Return [x, y] of the center of cell containing provided text 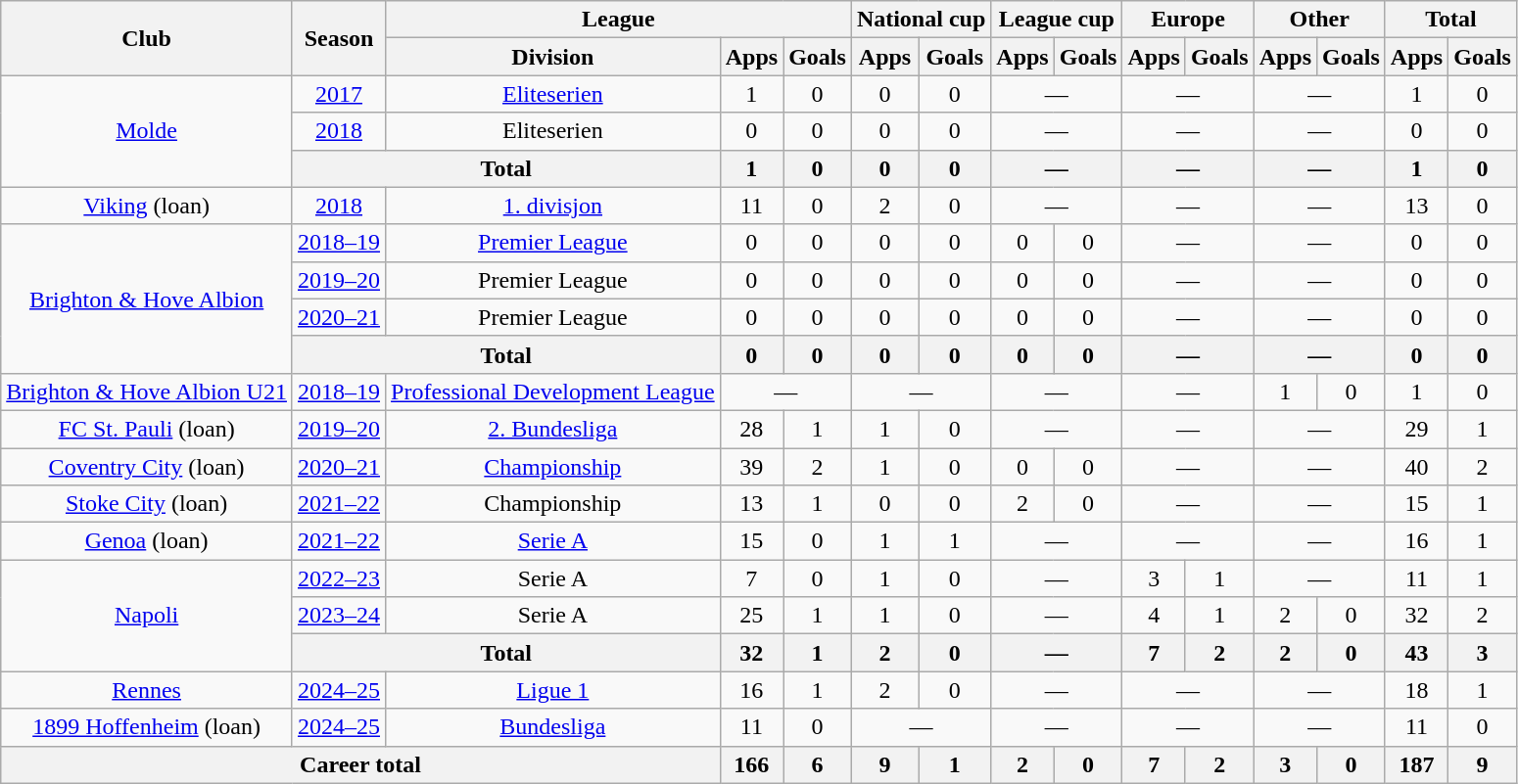
2. Bundesliga [553, 429]
Molde [147, 131]
Club [147, 38]
43 [1416, 653]
25 [751, 616]
29 [1416, 429]
1. divisjon [553, 206]
League cup [1057, 20]
Other [1319, 20]
Napoli [147, 616]
Brighton & Hove Albion U21 [147, 392]
166 [751, 764]
Professional Development League [553, 392]
28 [751, 429]
2022–23 [339, 578]
187 [1416, 764]
League [619, 20]
1899 Hoffenheim (loan) [147, 727]
6 [818, 764]
4 [1154, 616]
2017 [339, 94]
2023–24 [339, 616]
Europe [1188, 20]
39 [751, 467]
FC St. Pauli (loan) [147, 429]
Viking (loan) [147, 206]
40 [1416, 467]
Ligue 1 [553, 690]
Brighton & Hove Albion [147, 299]
Division [553, 57]
Season [339, 38]
Rennes [147, 690]
Stoke City (loan) [147, 504]
Career total [360, 764]
Bundesliga [553, 727]
Coventry City (loan) [147, 467]
18 [1416, 690]
National cup [921, 20]
Genoa (loan) [147, 541]
